Search for the cell housing the specified text and yield its (x, y) center coordinate. 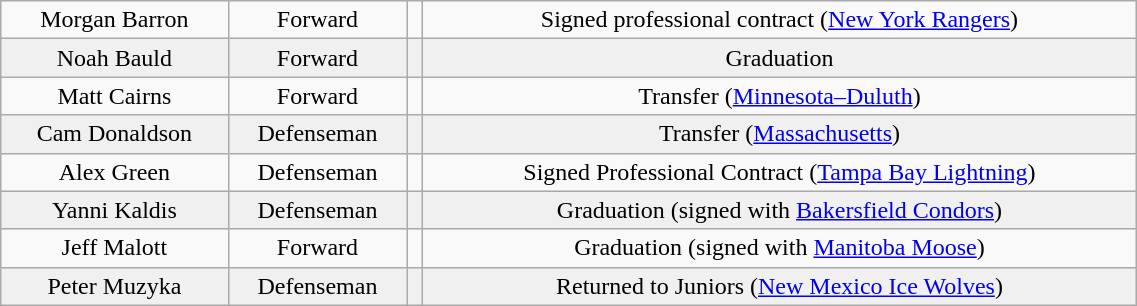
Graduation (780, 58)
Morgan Barron (114, 20)
Yanni Kaldis (114, 210)
Transfer (Minnesota–Duluth) (780, 96)
Signed Professional Contract (Tampa Bay Lightning) (780, 172)
Noah Bauld (114, 58)
Graduation (signed with Manitoba Moose) (780, 248)
Returned to Juniors (New Mexico Ice Wolves) (780, 286)
Peter Muzyka (114, 286)
Jeff Malott (114, 248)
Signed professional contract (New York Rangers) (780, 20)
Alex Green (114, 172)
Matt Cairns (114, 96)
Graduation (signed with Bakersfield Condors) (780, 210)
Cam Donaldson (114, 134)
Transfer (Massachusetts) (780, 134)
